Search for the cell housing the specified text and yield its [x, y] center coordinate. 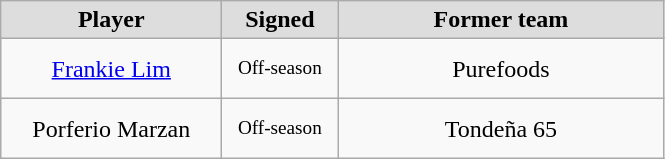
Player [112, 20]
Tondeña 65 [501, 129]
Former team [501, 20]
Purefoods [501, 69]
Frankie Lim [112, 69]
Porferio Marzan [112, 129]
Signed [280, 20]
